Return the [X, Y] coordinate for the center point of the cell that contains the specified text.  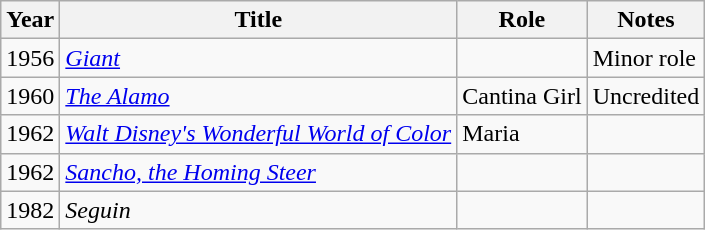
Sancho, the Homing Steer [258, 172]
Minor role [646, 58]
1960 [30, 96]
Title [258, 20]
1982 [30, 210]
Giant [258, 58]
The Alamo [258, 96]
Notes [646, 20]
Seguin [258, 210]
1956 [30, 58]
Role [522, 20]
Uncredited [646, 96]
Cantina Girl [522, 96]
Maria [522, 134]
Walt Disney's Wonderful World of Color [258, 134]
Year [30, 20]
